Search for the cell housing the specified text and yield its (x, y) center coordinate. 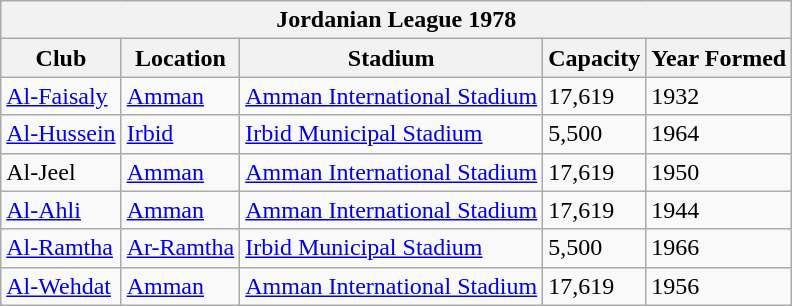
Ar-Ramtha (180, 248)
1956 (719, 286)
Stadium (392, 58)
Irbid (180, 134)
Club (61, 58)
1966 (719, 248)
1932 (719, 96)
1964 (719, 134)
Jordanian League 1978 (396, 20)
Al-Ramtha (61, 248)
Year Formed (719, 58)
Al-Jeel (61, 172)
Al-Faisaly (61, 96)
Location (180, 58)
Al-Wehdat (61, 286)
Al-Ahli (61, 210)
Al-Hussein (61, 134)
Capacity (594, 58)
1944 (719, 210)
1950 (719, 172)
